Capture the cell that displays the provided text and extract its [X, Y] central coordinate. 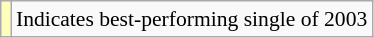
Indicates best-performing single of 2003 [192, 19]
